Provide the (x, y) coordinate of the cell's center where the given text is located.  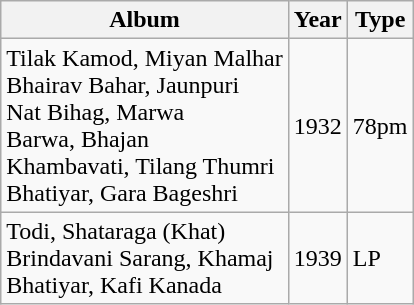
Tilak Kamod, Miyan MalharBhairav Bahar, Jaunpuri Nat Bihag, Marwa Barwa, BhajanKhambavati, Tilang Thumri Bhatiyar, Gara Bageshri (144, 126)
Todi, Shataraga (Khat)Brindavani Sarang, KhamajBhatiyar, Kafi Kanada (144, 258)
1939 (318, 258)
Type (380, 20)
Year (318, 20)
78pm (380, 126)
1932 (318, 126)
Album (144, 20)
LP (380, 258)
